Extract the (X, Y) coordinate from the center of the cell holding the provided text.  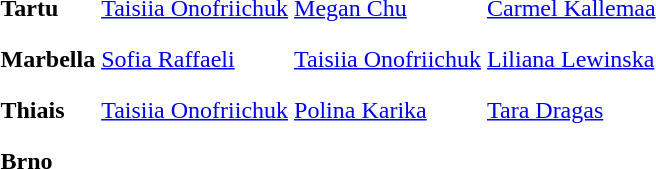
Polina Karika (388, 110)
Sofia Raffaeli (195, 59)
